Detect which cell encompasses the target text, then output its (x, y) center coordinate. 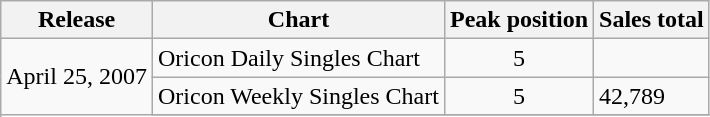
April 25, 2007 (77, 77)
Chart (298, 20)
Oricon Daily Singles Chart (298, 58)
Peak position (518, 20)
Oricon Weekly Singles Chart (298, 96)
42,789 (652, 96)
Release (77, 20)
Sales total (652, 20)
